Determine the [x, y] coordinate at the center of the cell enclosing the given text.  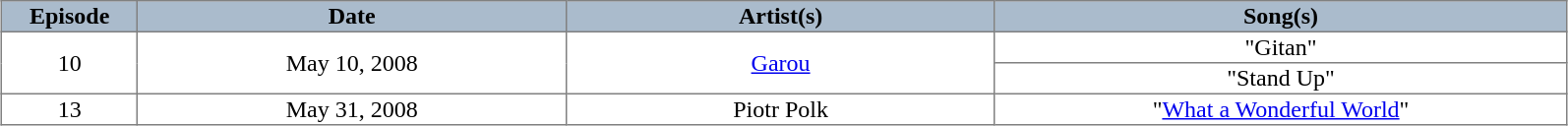
May 31, 2008 [352, 109]
"What a Wonderful World" [1281, 109]
May 10, 2008 [352, 63]
Song(s) [1281, 17]
"Stand Up" [1281, 79]
Piotr Polk [781, 109]
Date [352, 17]
Artist(s) [781, 17]
Episode [69, 17]
Garou [781, 63]
"Gitan" [1281, 47]
13 [69, 109]
10 [69, 63]
